Identify which cell holds the provided text, then report its [x, y] central coordinate. 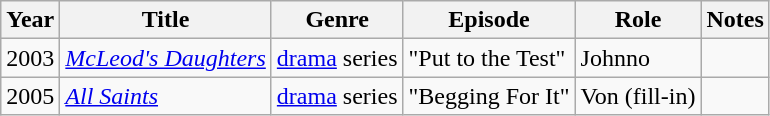
Title [166, 20]
Johnno [638, 58]
Von (fill-in) [638, 96]
All Saints [166, 96]
"Begging For It" [489, 96]
McLeod's Daughters [166, 58]
"Put to the Test" [489, 58]
Genre [337, 20]
2005 [30, 96]
Year [30, 20]
2003 [30, 58]
Episode [489, 20]
Notes [735, 20]
Role [638, 20]
